Capture the cell that displays the provided text and extract its (X, Y) central coordinate. 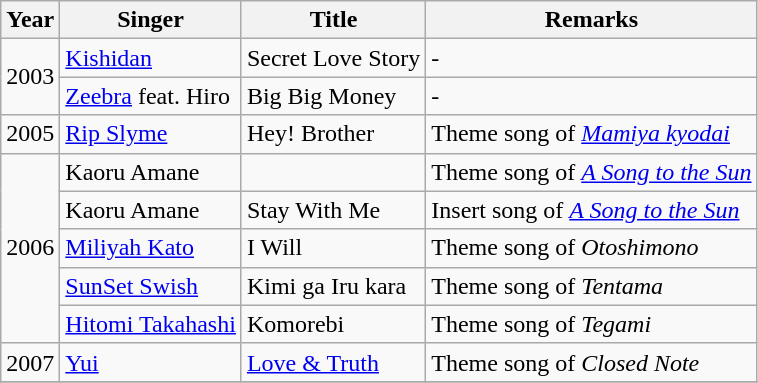
I Will (333, 248)
Yui (151, 362)
Zeebra feat. Hiro (151, 96)
Hey! Brother (333, 134)
2003 (30, 77)
Remarks (592, 20)
Insert song of A Song to the Sun (592, 210)
Komorebi (333, 324)
Big Big Money (333, 96)
Theme song of Tentama (592, 286)
Miliyah Kato (151, 248)
Theme song of Otoshimono (592, 248)
Hitomi Takahashi (151, 324)
Kimi ga Iru kara (333, 286)
Stay With Me (333, 210)
Theme song of Closed Note (592, 362)
Year (30, 20)
Title (333, 20)
Secret Love Story (333, 58)
Theme song of Mamiya kyodai (592, 134)
SunSet Swish (151, 286)
Love & Truth (333, 362)
Rip Slyme (151, 134)
Theme song of A Song to the Sun (592, 172)
2007 (30, 362)
Theme song of Tegami (592, 324)
Singer (151, 20)
Kishidan (151, 58)
2006 (30, 248)
2005 (30, 134)
